Identify which cell holds the provided text, then report its [X, Y] central coordinate. 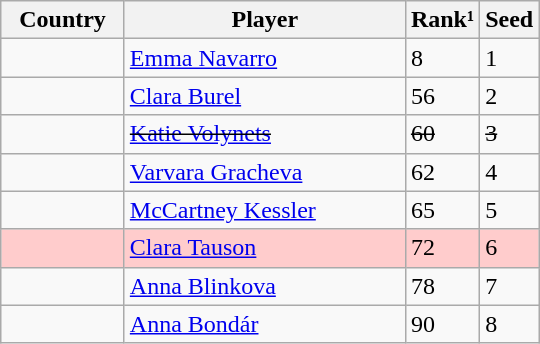
90 [442, 324]
72 [442, 248]
Clara Tauson [264, 248]
Player [264, 20]
2 [510, 96]
Country [63, 20]
62 [442, 172]
5 [510, 210]
Seed [510, 20]
65 [442, 210]
Clara Burel [264, 96]
Varvara Gracheva [264, 172]
6 [510, 248]
78 [442, 286]
7 [510, 286]
Katie Volynets [264, 134]
Anna Blinkova [264, 286]
Anna Bondár [264, 324]
Emma Navarro [264, 58]
3 [510, 134]
Rank¹ [442, 20]
56 [442, 96]
1 [510, 58]
McCartney Kessler [264, 210]
4 [510, 172]
60 [442, 134]
